Extract the [x, y] coordinate from the center of the cell holding the provided text.  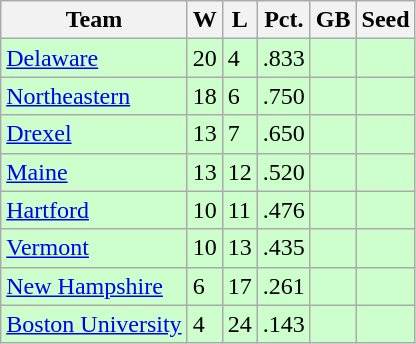
.650 [284, 134]
.750 [284, 96]
17 [240, 286]
Seed [386, 20]
Team [94, 20]
Hartford [94, 210]
New Hampshire [94, 286]
.476 [284, 210]
Maine [94, 172]
.435 [284, 248]
24 [240, 324]
12 [240, 172]
L [240, 20]
Pct. [284, 20]
7 [240, 134]
.261 [284, 286]
20 [204, 58]
Northeastern [94, 96]
Vermont [94, 248]
Boston University [94, 324]
.143 [284, 324]
Delaware [94, 58]
Drexel [94, 134]
11 [240, 210]
.833 [284, 58]
18 [204, 96]
W [204, 20]
.520 [284, 172]
GB [333, 20]
